Extract the [X, Y] coordinate from the center of the cell holding the provided text.  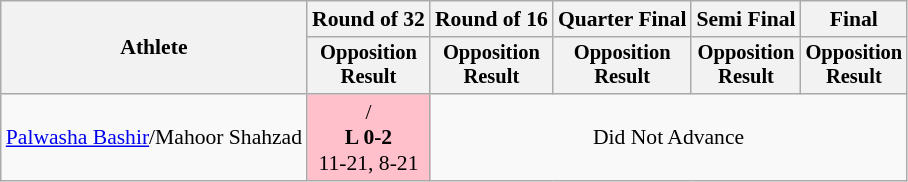
/L 0-2 11-21, 8-21 [368, 138]
Did Not Advance [668, 138]
Final [854, 19]
Athlete [154, 48]
Semi Final [746, 19]
Round of 16 [492, 19]
Quarter Final [622, 19]
Round of 32 [368, 19]
Palwasha Bashir/Mahoor Shahzad [154, 138]
